Provide the [X, Y] coordinate of the cell's center where the given text is located.  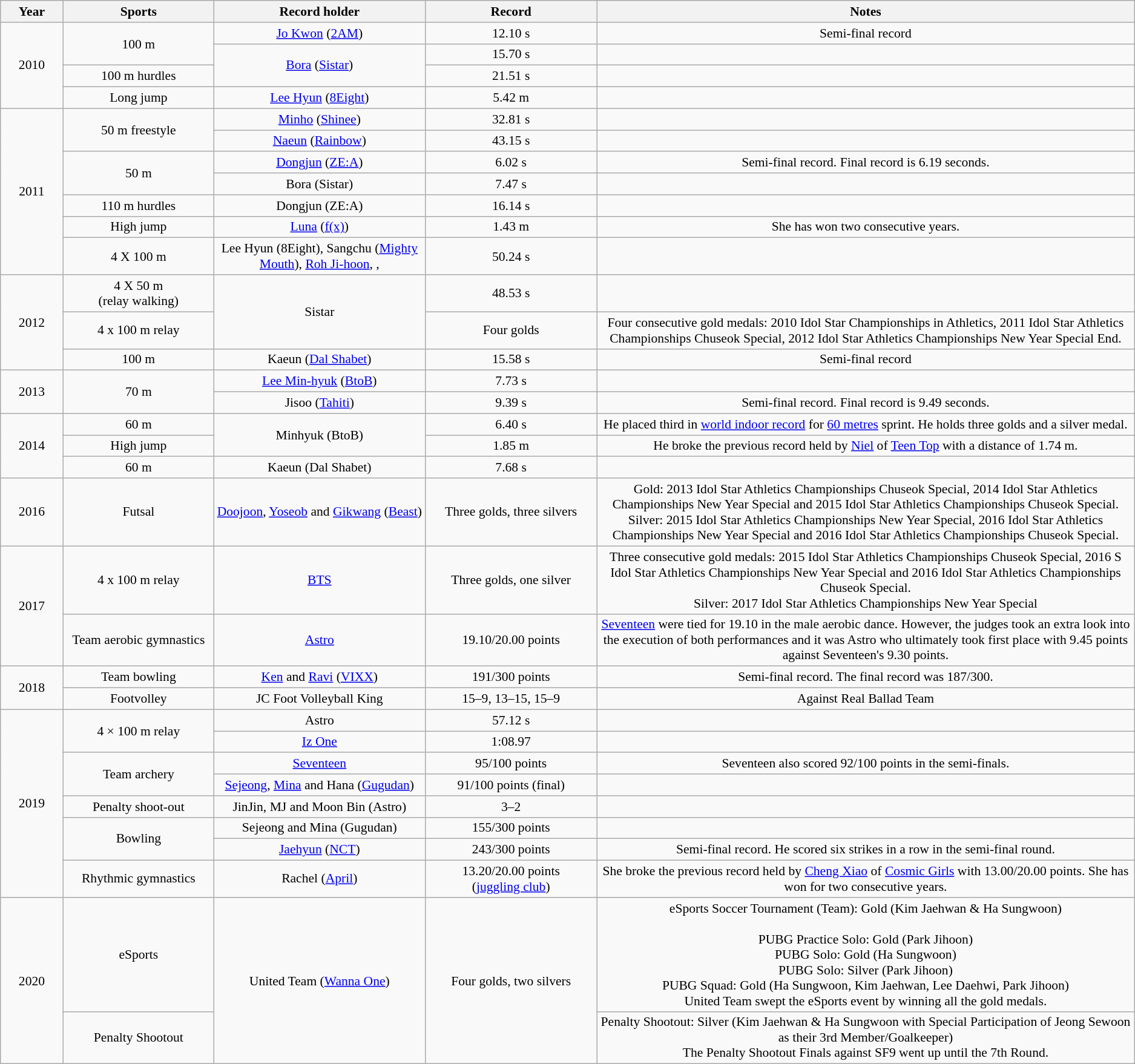
She broke the previous record held by Cheng Xiao of Cosmic Girls with 13.00/20.00 points. She has won for two consecutive years. [866, 879]
16.14 s [511, 206]
95/100 points [511, 764]
Lee Min-hyuk (BtoB) [320, 381]
2016 [31, 512]
Record holder [320, 11]
Jo Kwon (2AM) [320, 33]
15.58 s [511, 360]
Jaehyun (NCT) [320, 850]
110 m hurdles [138, 206]
21.51 s [511, 76]
United Team (Wanna One) [320, 980]
Team archery [138, 775]
Lee Hyun (8Eight) [320, 98]
Lee Hyun (8Eight), Sangchu (Mighty Mouth), Roh Ji-hoon, , [320, 257]
6.02 s [511, 163]
Seventeen also scored 92/100 points in the semi-finals. [866, 764]
Notes [866, 11]
JC Foot Volleyball King [320, 699]
Semi-final record. The final record was 187/300. [866, 677]
Year [31, 11]
Doojoon, Yoseob and Gikwang (Beast) [320, 512]
2019 [31, 803]
4 X 50 m (relay walking) [138, 293]
Rhythmic gymnastics [138, 879]
Four golds [511, 330]
Semi-final record. Final record is 6.19 seconds. [866, 163]
Naeun (Rainbow) [320, 141]
2010 [31, 65]
9.39 s [511, 403]
48.53 s [511, 293]
Team bowling [138, 677]
7.68 s [511, 468]
She has won two consecutive years. [866, 227]
15–9, 13–15, 15–9 [511, 699]
243/300 points [511, 850]
50.24 s [511, 257]
13.20/20.00 points (juggling club) [511, 879]
JinJin, MJ and Moon Bin (Astro) [320, 807]
1.85 m [511, 446]
2012 [31, 323]
19.10/20.00 points [511, 640]
4 X 100 m [138, 257]
5.42 m [511, 98]
Team aerobic gymnastics [138, 640]
Luna (f(x)) [320, 227]
Against Real Ballad Team [866, 699]
Ken and Ravi (VIXX) [320, 677]
Sistar [320, 312]
1.43 m [511, 227]
2014 [31, 445]
7.73 s [511, 381]
70 m [138, 392]
Jisoo (Tahiti) [320, 403]
2013 [31, 392]
3–2 [511, 807]
Sejeong, Mina and Hana (Gugudan) [320, 785]
Minhyuk (BtoB) [320, 435]
Minho (Shinee) [320, 119]
50 m [138, 173]
2020 [31, 980]
Three golds, three silvers [511, 512]
12.10 s [511, 33]
1:08.97 [511, 742]
2011 [31, 191]
4 × 100 m relay [138, 731]
2017 [31, 606]
Penalty shoot-out [138, 807]
eSports [138, 955]
Sports [138, 11]
Rachel (April) [320, 879]
50 m freestyle [138, 130]
91/100 points (final) [511, 785]
32.81 s [511, 119]
BTS [320, 580]
6.40 s [511, 424]
He placed third in world indoor record for 60 metres sprint. He holds three golds and a silver medal. [866, 424]
Four golds, two silvers [511, 980]
Long jump [138, 98]
Futsal [138, 512]
Iz One [320, 742]
Bowling [138, 839]
He broke the previous record held by Niel of Teen Top with a distance of 1.74 m. [866, 446]
15.70 s [511, 54]
57.12 s [511, 720]
Semi-final record. Final record is 9.49 seconds. [866, 403]
7.47 s [511, 184]
2018 [31, 688]
Record [511, 11]
155/300 points [511, 828]
Three golds, one silver [511, 580]
43.15 s [511, 141]
Footvolley [138, 699]
Semi-final record. He scored six strikes in a row in the semi-final round. [866, 850]
Sejeong and Mina (Gugudan) [320, 828]
Penalty Shootout [138, 1037]
Seventeen [320, 764]
100 m hurdles [138, 76]
191/300 points [511, 677]
